Find where the given text appears and provide that cell's center as (x, y) coordinate. 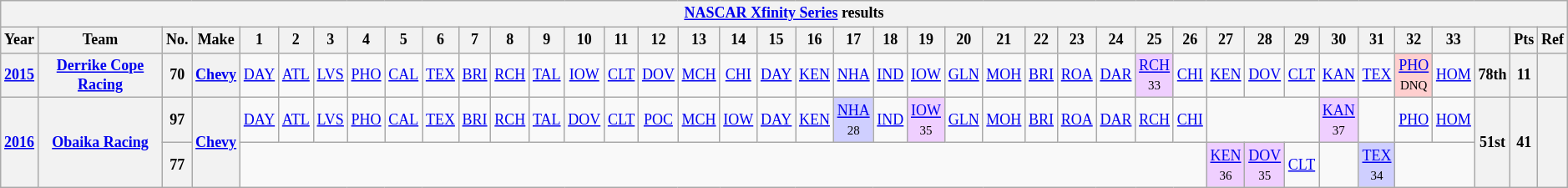
26 (1190, 40)
Derrike Cope Racing (100, 75)
3 (331, 40)
22 (1042, 40)
12 (659, 40)
29 (1301, 40)
2016 (20, 142)
5 (404, 40)
17 (853, 40)
TEX34 (1377, 165)
NHA (853, 75)
51st (1493, 142)
33 (1454, 40)
78th (1493, 75)
10 (584, 40)
7 (474, 40)
DOV35 (1265, 165)
13 (699, 40)
No. (177, 40)
POC (659, 120)
NASCAR Xfinity Series results (784, 13)
31 (1377, 40)
16 (815, 40)
14 (738, 40)
30 (1339, 40)
25 (1155, 40)
20 (964, 40)
41 (1525, 142)
PHODNQ (1414, 75)
Team (100, 40)
KEN36 (1226, 165)
70 (177, 75)
Make (216, 40)
2 (296, 40)
IOW35 (927, 120)
27 (1226, 40)
NHA28 (853, 120)
6 (441, 40)
77 (177, 165)
4 (366, 40)
8 (510, 40)
97 (177, 120)
19 (927, 40)
Year (20, 40)
KAN (1339, 75)
24 (1115, 40)
21 (1004, 40)
28 (1265, 40)
2015 (20, 75)
18 (890, 40)
Ref (1553, 40)
KAN37 (1339, 120)
Pts (1525, 40)
15 (776, 40)
23 (1077, 40)
Obaika Racing (100, 142)
9 (547, 40)
RCH33 (1155, 75)
32 (1414, 40)
1 (259, 40)
